Output the (X, Y) coordinate of the center of the cell containing the given text.  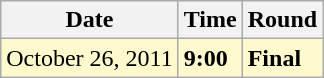
October 26, 2011 (90, 58)
Date (90, 20)
Final (282, 58)
9:00 (210, 58)
Round (282, 20)
Time (210, 20)
